Detect which cell encompasses the target text, then output its [X, Y] center coordinate. 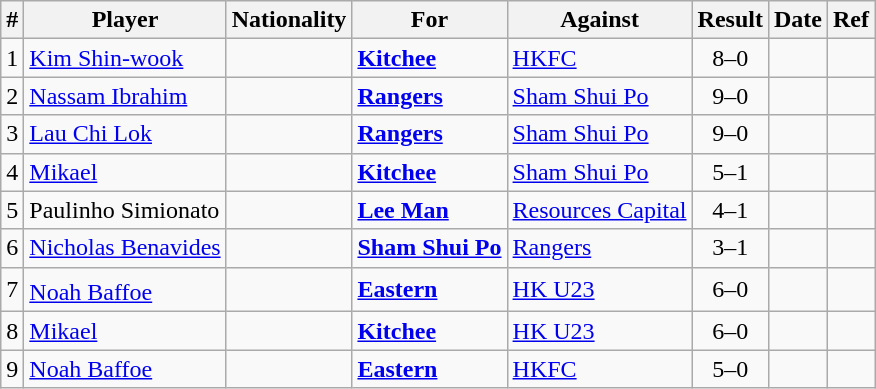
Nicholas Benavides [125, 248]
Resources Capital [600, 210]
Date [798, 20]
Paulinho Simionato [125, 210]
Against [600, 20]
5–1 [730, 172]
8–0 [730, 58]
Ref [852, 20]
Nassam Ibrahim [125, 96]
2 [12, 96]
5 [12, 210]
3 [12, 134]
# [12, 20]
Lee Man [430, 210]
Player [125, 20]
1 [12, 58]
For [430, 20]
9 [12, 369]
Lau Chi Lok [125, 134]
7 [12, 290]
4 [12, 172]
Nationality [289, 20]
5–0 [730, 369]
3–1 [730, 248]
6 [12, 248]
Kim Shin-wook [125, 58]
4–1 [730, 210]
Result [730, 20]
8 [12, 331]
